Detect which cell encompasses the target text, then output its (X, Y) center coordinate. 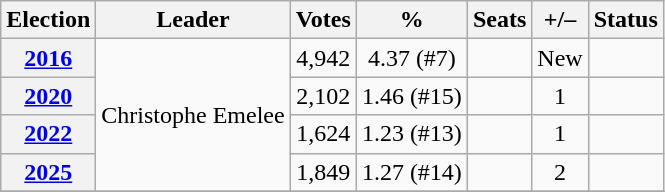
2 (560, 172)
2016 (48, 58)
4,942 (323, 58)
New (560, 58)
Leader (193, 20)
2022 (48, 134)
Votes (323, 20)
1,849 (323, 172)
% (412, 20)
1.46 (#15) (412, 96)
4.37 (#7) (412, 58)
1.23 (#13) (412, 134)
Seats (499, 20)
Status (626, 20)
2025 (48, 172)
1.27 (#14) (412, 172)
Election (48, 20)
+/– (560, 20)
Christophe Emelee (193, 115)
1,624 (323, 134)
2020 (48, 96)
2,102 (323, 96)
